Scan for the cell matching the given text and deliver its (X, Y) coordinate at center. 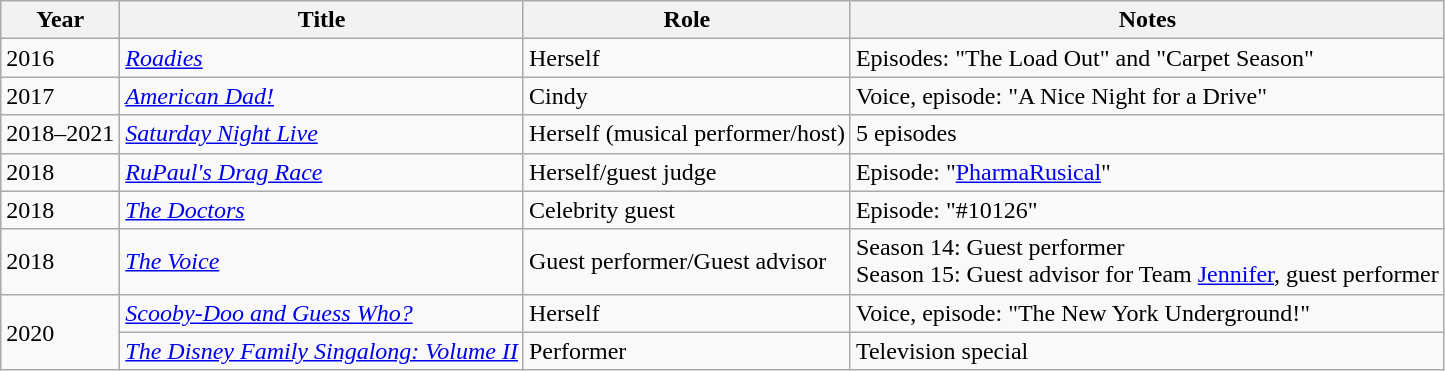
Year (60, 20)
Title (322, 20)
RuPaul's Drag Race (322, 172)
Television special (1147, 351)
American Dad! (322, 96)
The Disney Family Singalong: Volume II (322, 351)
2020 (60, 332)
Notes (1147, 20)
Scooby-Doo and Guess Who? (322, 313)
Guest performer/Guest advisor (686, 262)
Celebrity guest (686, 210)
Performer (686, 351)
The Doctors (322, 210)
Episodes: "The Load Out" and "Carpet Season" (1147, 58)
Role (686, 20)
Episode: "#10126" (1147, 210)
Roadies (322, 58)
5 episodes (1147, 134)
2016 (60, 58)
Herself (musical performer/host) (686, 134)
Voice, episode: "The New York Underground!" (1147, 313)
Saturday Night Live (322, 134)
2018–2021 (60, 134)
Voice, episode: "A Nice Night for a Drive" (1147, 96)
Episode: "PharmaRusical" (1147, 172)
Season 14: Guest performerSeason 15: Guest advisor for Team Jennifer, guest performer (1147, 262)
2017 (60, 96)
Herself/guest judge (686, 172)
Cindy (686, 96)
The Voice (322, 262)
